Pinpoint the cell where the given text exists, returning its [x, y] midpoint coordinate. 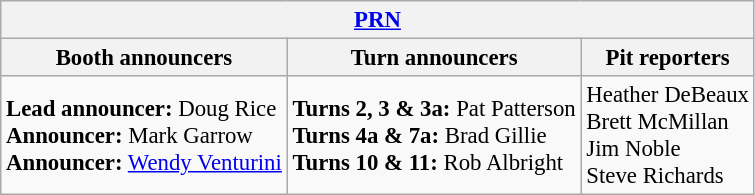
Heather DeBeauxBrett McMillanJim NobleSteve Richards [668, 136]
Turn announcers [434, 58]
Lead announcer: Doug RiceAnnouncer: Mark GarrowAnnouncer: Wendy Venturini [144, 136]
Booth announcers [144, 58]
PRN [378, 20]
Pit reporters [668, 58]
Turns 2, 3 & 3a: Pat PattersonTurns 4a & 7a: Brad GillieTurns 10 & 11: Rob Albright [434, 136]
